Return the (x, y) coordinate for the center point of the cell that contains the specified text.  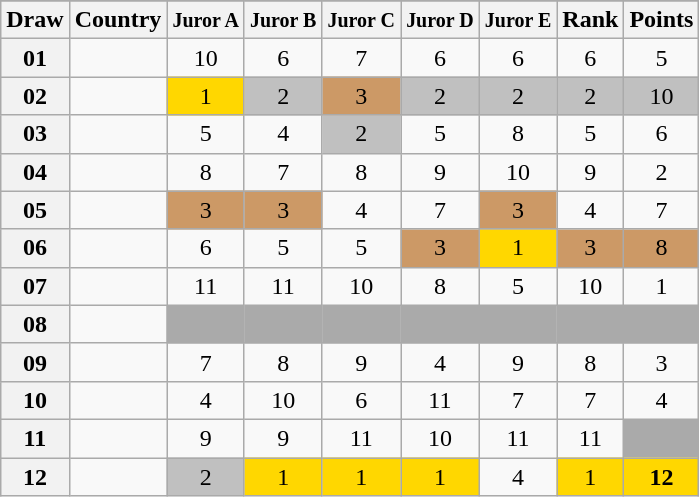
Rank (590, 20)
07 (35, 286)
04 (35, 172)
Juror B (283, 20)
Draw (35, 20)
08 (35, 324)
Juror A (206, 20)
Points (662, 20)
Country (118, 20)
03 (35, 134)
02 (35, 96)
09 (35, 362)
01 (35, 58)
Juror D (440, 20)
06 (35, 248)
Juror C (362, 20)
05 (35, 210)
Juror E (518, 20)
